Locate the cell with the specified text and output its (X, Y) center coordinate. 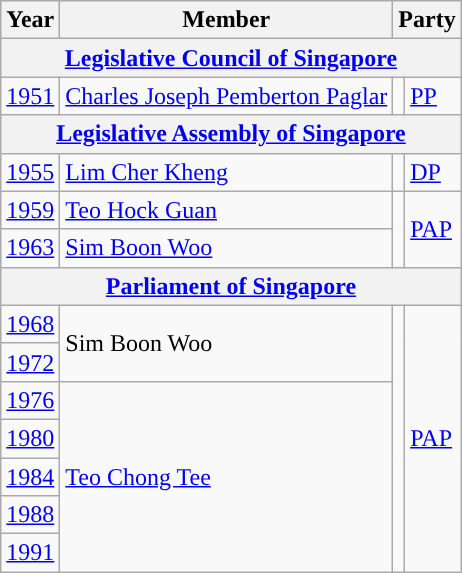
Charles Joseph Pemberton Paglar (226, 96)
Teo Hock Guan (226, 210)
Parliament of Singapore (231, 286)
1980 (30, 438)
1972 (30, 362)
PP (434, 96)
1988 (30, 515)
1968 (30, 324)
Teo Chong Tee (226, 476)
1959 (30, 210)
1955 (30, 172)
Legislative Council of Singapore (231, 58)
Year (30, 20)
Member (226, 20)
1984 (30, 477)
1976 (30, 400)
1963 (30, 248)
1951 (30, 96)
Party (427, 20)
Lim Cher Kheng (226, 172)
DP (434, 172)
Legislative Assembly of Singapore (231, 134)
1991 (30, 553)
